From the cell containing the given text, extract its center point as (x, y) coordinate. 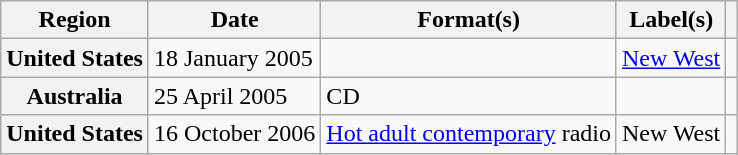
16 October 2006 (234, 134)
18 January 2005 (234, 58)
Hot adult contemporary radio (469, 134)
25 April 2005 (234, 96)
Label(s) (670, 20)
CD (469, 96)
Format(s) (469, 20)
Australia (75, 96)
Date (234, 20)
Region (75, 20)
